Provide the [x, y] coordinate of the cell's center where the given text is located.  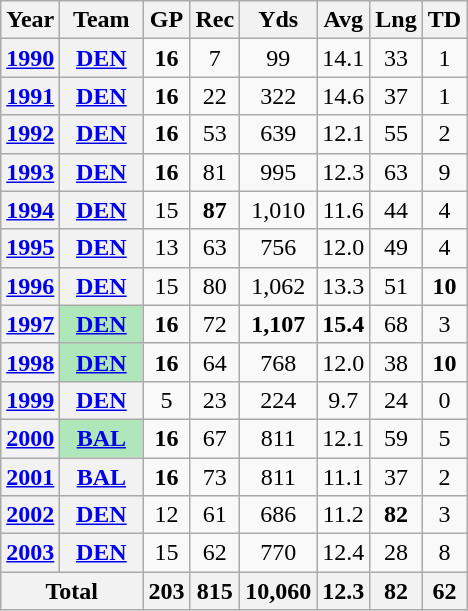
1998 [30, 362]
14.1 [344, 58]
11.1 [344, 477]
1993 [30, 172]
73 [215, 477]
686 [278, 515]
7 [215, 58]
23 [215, 400]
68 [396, 324]
2001 [30, 477]
2003 [30, 553]
61 [215, 515]
Team [102, 20]
Lng [396, 20]
67 [215, 438]
203 [166, 591]
2000 [30, 438]
13 [166, 248]
815 [215, 591]
8 [444, 553]
12.4 [344, 553]
Avg [344, 20]
1990 [30, 58]
55 [396, 134]
224 [278, 400]
Yds [278, 20]
11.6 [344, 210]
22 [215, 96]
12 [166, 515]
87 [215, 210]
1994 [30, 210]
24 [396, 400]
1,107 [278, 324]
10,060 [278, 591]
1991 [30, 96]
59 [396, 438]
2002 [30, 515]
53 [215, 134]
GP [166, 20]
1999 [30, 400]
11.2 [344, 515]
770 [278, 553]
1997 [30, 324]
99 [278, 58]
1995 [30, 248]
TD [444, 20]
15.4 [344, 324]
756 [278, 248]
639 [278, 134]
Year [30, 20]
Total [72, 591]
768 [278, 362]
33 [396, 58]
72 [215, 324]
1996 [30, 286]
1,062 [278, 286]
64 [215, 362]
80 [215, 286]
322 [278, 96]
81 [215, 172]
0 [444, 400]
13.3 [344, 286]
51 [396, 286]
14.6 [344, 96]
49 [396, 248]
9.7 [344, 400]
1992 [30, 134]
9 [444, 172]
1,010 [278, 210]
28 [396, 553]
38 [396, 362]
44 [396, 210]
Rec [215, 20]
995 [278, 172]
